Pinpoint the cell where the given text exists, returning its (X, Y) midpoint coordinate. 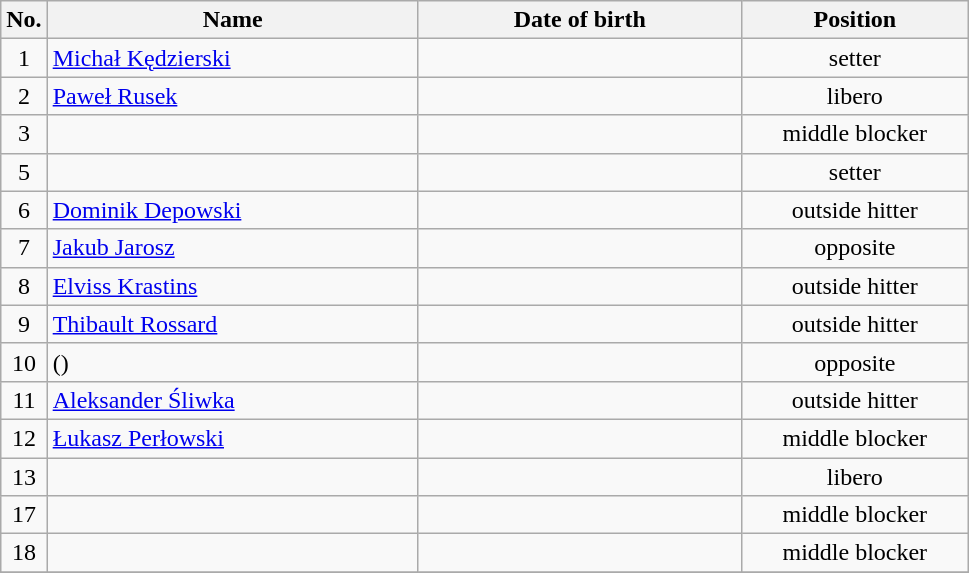
Łukasz Perłowski (232, 438)
No. (24, 20)
10 (24, 362)
12 (24, 438)
1 (24, 58)
2 (24, 96)
Thibault Rossard (232, 324)
6 (24, 210)
Elviss Krastins (232, 286)
Name (232, 20)
Date of birth (580, 20)
13 (24, 477)
9 (24, 324)
Aleksander Śliwka (232, 400)
11 (24, 400)
Paweł Rusek (232, 96)
5 (24, 172)
Position (854, 20)
7 (24, 248)
Michał Kędzierski (232, 58)
18 (24, 553)
Dominik Depowski (232, 210)
8 (24, 286)
17 (24, 515)
3 (24, 134)
() (232, 362)
Jakub Jarosz (232, 248)
